For the text-containing cell, return its midpoint in (X, Y) coordinate format. 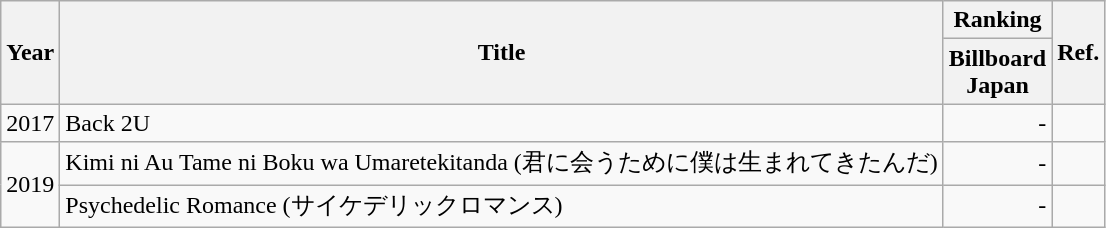
BillboardJapan (997, 72)
Title (502, 52)
Ref. (1078, 52)
Kimi ni Au Tame ni Boku wa Umaretekitanda (君に会うために僕は生まれてきたんだ) (502, 164)
2017 (30, 123)
Psychedelic Romance (サイケデリックロマンス) (502, 206)
2019 (30, 184)
Back 2U (502, 123)
Year (30, 52)
Ranking (997, 20)
